For the text-containing cell, return its midpoint in [X, Y] coordinate format. 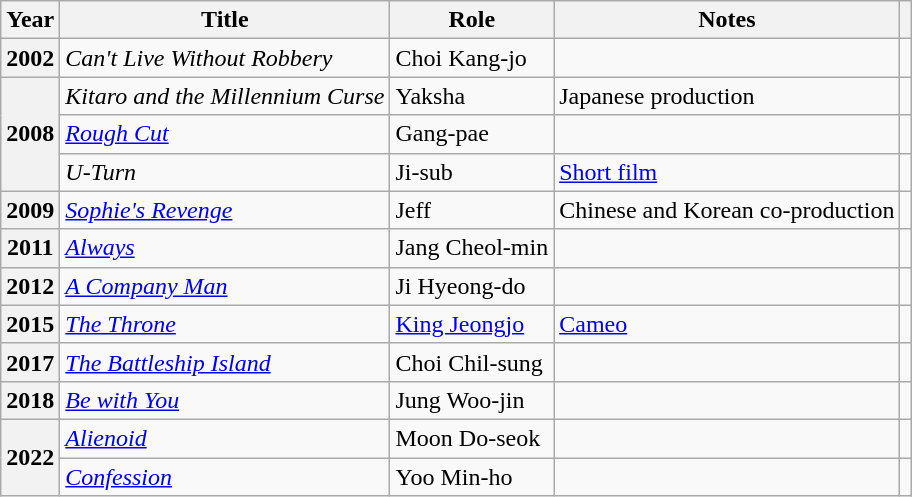
2002 [30, 58]
A Company Man [225, 286]
Ji-sub [472, 172]
Confession [225, 477]
Chinese and Korean co-production [727, 210]
Gang-pae [472, 134]
Short film [727, 172]
U-Turn [225, 172]
Jeff [472, 210]
Choi Kang-jo [472, 58]
Title [225, 20]
2008 [30, 134]
Alienoid [225, 438]
2017 [30, 362]
Ji Hyeong-do [472, 286]
Can't Live Without Robbery [225, 58]
Rough Cut [225, 134]
Yaksha [472, 96]
Japanese production [727, 96]
The Battleship Island [225, 362]
Yoo Min-ho [472, 477]
Jung Woo-jin [472, 400]
2018 [30, 400]
Jang Cheol-min [472, 248]
Always [225, 248]
Kitaro and the Millennium Curse [225, 96]
Choi Chil-sung [472, 362]
2022 [30, 457]
2009 [30, 210]
2015 [30, 324]
Notes [727, 20]
2012 [30, 286]
The Throne [225, 324]
Sophie's Revenge [225, 210]
Role [472, 20]
King Jeongjo [472, 324]
2011 [30, 248]
Moon Do-seok [472, 438]
Be with You [225, 400]
Year [30, 20]
Cameo [727, 324]
